Output the (X, Y) coordinate of the center of the cell containing the given text.  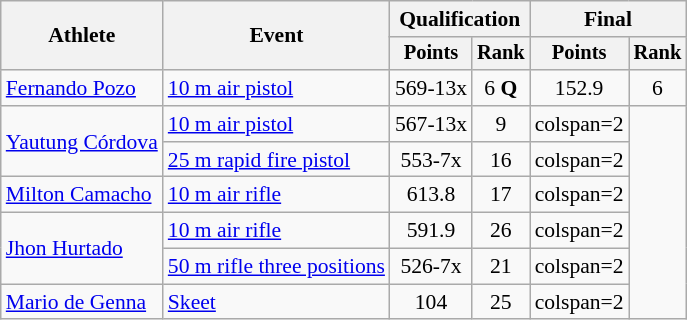
6 Q (501, 88)
569-13x (431, 88)
553-7x (431, 160)
Milton Camacho (82, 195)
104 (431, 302)
6 (658, 88)
Fernando Pozo (82, 88)
9 (501, 124)
Mario de Genna (82, 302)
613.8 (431, 195)
Skeet (276, 302)
Athlete (82, 36)
17 (501, 195)
25 m rapid fire pistol (276, 160)
Final (608, 19)
21 (501, 267)
26 (501, 231)
152.9 (580, 88)
567-13x (431, 124)
526-7x (431, 267)
50 m rifle three positions (276, 267)
Yautung Córdova (82, 142)
Jhon Hurtado (82, 248)
591.9 (431, 231)
25 (501, 302)
16 (501, 160)
Qualification (460, 19)
Event (276, 36)
